Locate the cell with the specified text and output its [x, y] center coordinate. 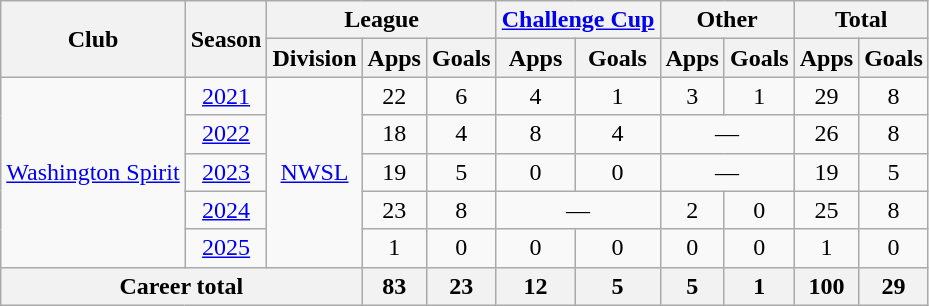
Club [93, 39]
2 [692, 210]
22 [394, 96]
Division [314, 58]
100 [826, 286]
26 [826, 134]
Washington Spirit [93, 172]
3 [692, 96]
2023 [226, 172]
2024 [226, 210]
Other [727, 20]
2021 [226, 96]
12 [536, 286]
Season [226, 39]
Career total [182, 286]
Challenge Cup [578, 20]
2025 [226, 248]
83 [394, 286]
2022 [226, 134]
18 [394, 134]
NWSL [314, 172]
25 [826, 210]
Total [861, 20]
6 [461, 96]
League [382, 20]
